Scan for the cell matching the given text and deliver its [x, y] coordinate at center. 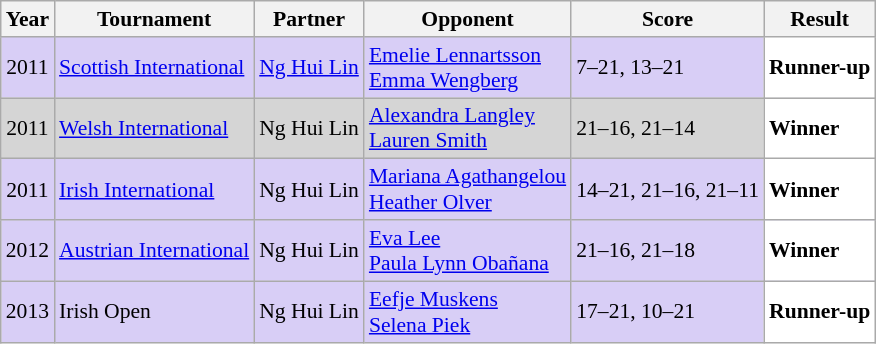
Year [28, 19]
Tournament [154, 19]
17–21, 10–21 [668, 312]
21–16, 21–14 [668, 128]
21–16, 21–18 [668, 250]
Eva Lee Paula Lynn Obañana [468, 250]
Result [820, 19]
Austrian International [154, 250]
Alexandra Langley Lauren Smith [468, 128]
Mariana Agathangelou Heather Olver [468, 190]
2013 [28, 312]
Scottish International [154, 68]
Partner [309, 19]
Emelie Lennartsson Emma Wengberg [468, 68]
Eefje Muskens Selena Piek [468, 312]
7–21, 13–21 [668, 68]
14–21, 21–16, 21–11 [668, 190]
Irish Open [154, 312]
Opponent [468, 19]
Score [668, 19]
2012 [28, 250]
Welsh International [154, 128]
Irish International [154, 190]
